Output the [x, y] coordinate of the center of the cell containing the given text.  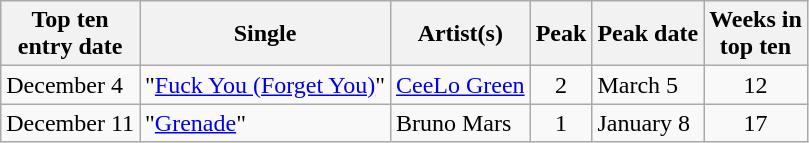
Top tenentry date [70, 34]
Single [266, 34]
Artist(s) [460, 34]
March 5 [648, 85]
17 [756, 123]
Weeks intop ten [756, 34]
2 [561, 85]
12 [756, 85]
Bruno Mars [460, 123]
December 11 [70, 123]
1 [561, 123]
December 4 [70, 85]
Peak [561, 34]
January 8 [648, 123]
"Grenade" [266, 123]
Peak date [648, 34]
CeeLo Green [460, 85]
"Fuck You (Forget You)" [266, 85]
